Provide the [x, y] coordinate of the cell's center where the given text is located.  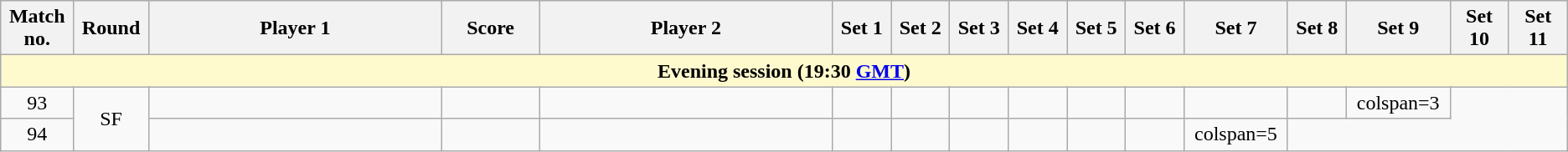
colspan=5 [1236, 134]
Set 6 [1155, 28]
94 [37, 134]
Set 7 [1236, 28]
SF [111, 119]
Score [491, 28]
Set 5 [1096, 28]
Set 4 [1038, 28]
Set 8 [1317, 28]
Set 11 [1538, 28]
Player 2 [686, 28]
colspan=3 [1398, 103]
Evening session (19:30 GMT) [784, 71]
Set 10 [1479, 28]
93 [37, 103]
Set 9 [1398, 28]
Match no. [37, 28]
Round [111, 28]
Set 3 [979, 28]
Player 1 [295, 28]
Set 2 [921, 28]
Set 1 [862, 28]
